Provide the (X, Y) coordinate of the cell's center where the given text is located.  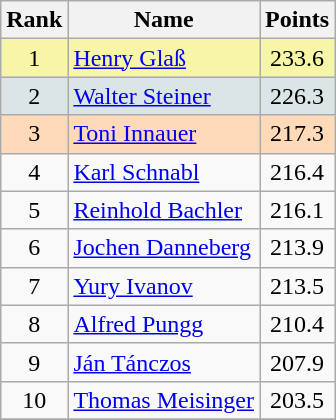
3 (34, 134)
Henry Glaß (164, 58)
7 (34, 286)
6 (34, 248)
Alfred Pungg (164, 324)
207.9 (298, 362)
216.4 (298, 172)
Walter Steiner (164, 96)
213.9 (298, 248)
210.4 (298, 324)
10 (34, 400)
203.5 (298, 400)
9 (34, 362)
Toni Innauer (164, 134)
4 (34, 172)
216.1 (298, 210)
226.3 (298, 96)
Ján Tánczos (164, 362)
Jochen Danneberg (164, 248)
Reinhold Bachler (164, 210)
217.3 (298, 134)
5 (34, 210)
Yury Ivanov (164, 286)
2 (34, 96)
Rank (34, 20)
Name (164, 20)
Thomas Meisinger (164, 400)
8 (34, 324)
Points (298, 20)
233.6 (298, 58)
213.5 (298, 286)
Karl Schnabl (164, 172)
1 (34, 58)
